Find where the given text appears and provide that cell's center as (x, y) coordinate. 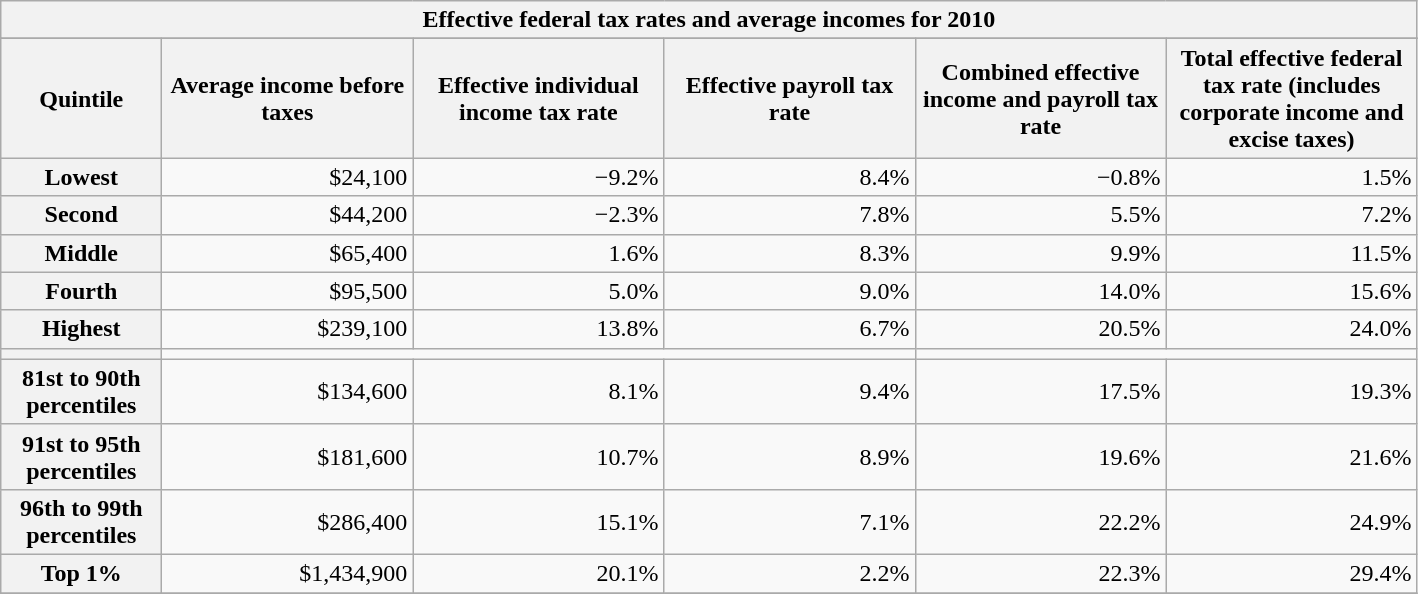
1.6% (538, 253)
15.1% (538, 522)
17.5% (1040, 392)
8.4% (790, 177)
−2.3% (538, 215)
Fourth (82, 291)
20.5% (1040, 329)
Middle (82, 253)
24.0% (1292, 329)
$95,500 (288, 291)
Total effective federal tax rate (includes corporate income and excise taxes) (1292, 98)
$181,600 (288, 456)
6.7% (790, 329)
2.2% (790, 573)
$134,600 (288, 392)
$286,400 (288, 522)
1.5% (1292, 177)
91st to 95th percentiles (82, 456)
14.0% (1040, 291)
20.1% (538, 573)
8.3% (790, 253)
Effective individual income tax rate (538, 98)
96th to 99th percentiles (82, 522)
Lowest (82, 177)
15.6% (1292, 291)
8.1% (538, 392)
$1,434,900 (288, 573)
$44,200 (288, 215)
Effective payroll tax rate (790, 98)
Quintile (82, 98)
29.4% (1292, 573)
9.9% (1040, 253)
Second (82, 215)
11.5% (1292, 253)
Combined effective income and payroll tax rate (1040, 98)
$24,100 (288, 177)
Top 1% (82, 573)
7.8% (790, 215)
13.8% (538, 329)
22.2% (1040, 522)
19.3% (1292, 392)
9.0% (790, 291)
7.2% (1292, 215)
10.7% (538, 456)
22.3% (1040, 573)
Effective federal tax rates and average incomes for 2010 (709, 20)
−9.2% (538, 177)
5.5% (1040, 215)
7.1% (790, 522)
24.9% (1292, 522)
−0.8% (1040, 177)
Highest (82, 329)
Average income before taxes (288, 98)
$65,400 (288, 253)
9.4% (790, 392)
21.6% (1292, 456)
8.9% (790, 456)
19.6% (1040, 456)
81st to 90th percentiles (82, 392)
5.0% (538, 291)
$239,100 (288, 329)
